Detect which cell encompasses the target text, then output its (X, Y) center coordinate. 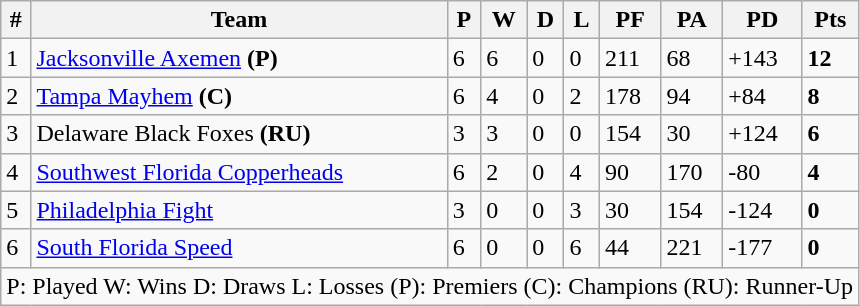
+124 (762, 134)
PF (630, 20)
44 (630, 248)
P (464, 20)
8 (830, 96)
90 (630, 172)
211 (630, 58)
-124 (762, 210)
5 (16, 210)
D (546, 20)
+143 (762, 58)
Team (239, 20)
+84 (762, 96)
Delaware Black Foxes (RU) (239, 134)
1 (16, 58)
P: Played W: Wins D: Draws L: Losses (P): Premiers (C): Champions (RU): Runner-Up (430, 286)
Tampa Mayhem (C) (239, 96)
178 (630, 96)
L (582, 20)
W (504, 20)
Jacksonville Axemen (P) (239, 58)
Philadelphia Fight (239, 210)
-80 (762, 172)
# (16, 20)
South Florida Speed (239, 248)
221 (692, 248)
12 (830, 58)
-177 (762, 248)
170 (692, 172)
PD (762, 20)
94 (692, 96)
Southwest Florida Copperheads (239, 172)
Pts (830, 20)
PA (692, 20)
68 (692, 58)
